Capture the cell that displays the provided text and extract its (X, Y) central coordinate. 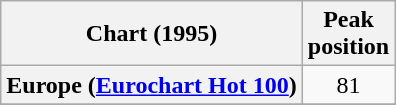
81 (348, 85)
Europe (Eurochart Hot 100) (152, 85)
Peakposition (348, 34)
Chart (1995) (152, 34)
